Output the [x, y] coordinate of the center of the cell containing the given text.  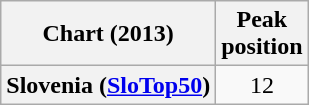
Peakposition [262, 34]
Slovenia (SloTop50) [108, 85]
12 [262, 85]
Chart (2013) [108, 34]
